Determine the (X, Y) coordinate at the center of the cell enclosing the given text.  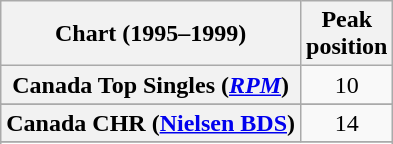
Peakposition (347, 34)
Canada Top Singles (RPM) (151, 85)
Canada CHR (Nielsen BDS) (151, 123)
10 (347, 85)
14 (347, 123)
Chart (1995–1999) (151, 34)
